Locate the cell with the specified text and output its (x, y) center coordinate. 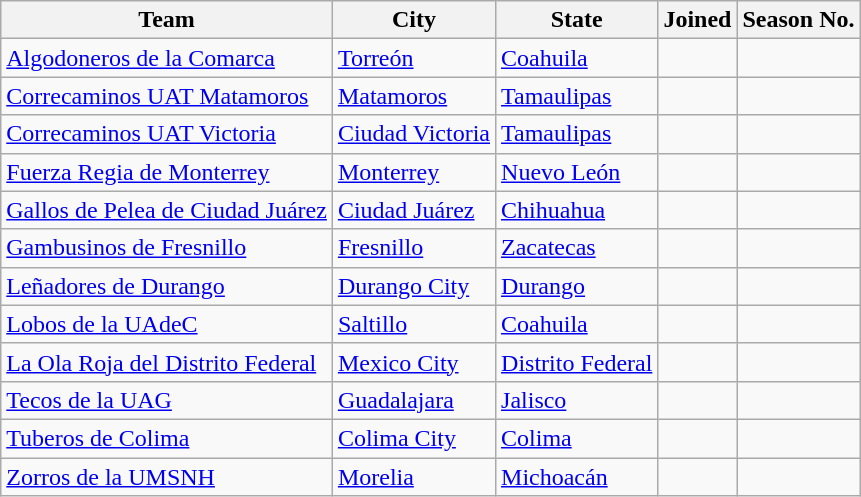
Leñadores de Durango (167, 286)
Tecos de la UAG (167, 400)
Correcaminos UAT Matamoros (167, 96)
Ciudad Victoria (414, 134)
Zacatecas (577, 248)
Durango City (414, 286)
La Ola Roja del Distrito Federal (167, 362)
Algodoneros de la Comarca (167, 58)
State (577, 20)
Chihuahua (577, 210)
Ciudad Juárez (414, 210)
Monterrey (414, 172)
Guadalajara (414, 400)
Durango (577, 286)
Morelia (414, 477)
Lobos de la UAdeC (167, 324)
Season No. (798, 20)
Jalisco (577, 400)
Nuevo León (577, 172)
Joined (698, 20)
Fresnillo (414, 248)
Matamoros (414, 96)
Gambusinos de Fresnillo (167, 248)
Torreón (414, 58)
City (414, 20)
Colima City (414, 438)
Fuerza Regia de Monterrey (167, 172)
Colima (577, 438)
Zorros de la UMSNH (167, 477)
Saltillo (414, 324)
Mexico City (414, 362)
Michoacán (577, 477)
Correcaminos UAT Victoria (167, 134)
Tuberos de Colima (167, 438)
Distrito Federal (577, 362)
Gallos de Pelea de Ciudad Juárez (167, 210)
Team (167, 20)
